Capture the cell that displays the provided text and extract its [X, Y] central coordinate. 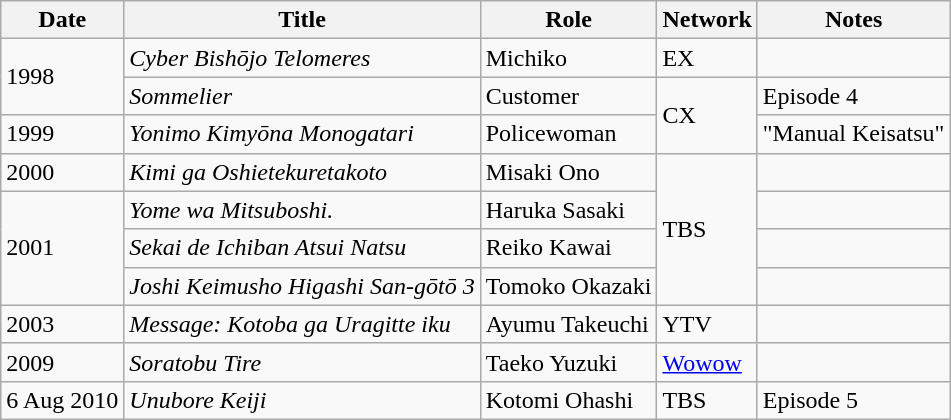
1999 [62, 134]
Episode 4 [854, 96]
2001 [62, 248]
Unubore Keiji [302, 400]
Yome wa Mitsuboshi. [302, 210]
Misaki Ono [568, 172]
Reiko Kawai [568, 248]
Sommelier [302, 96]
CX [707, 115]
Cyber Bishōjo Telomeres [302, 58]
"Manual Keisatsu" [854, 134]
Ayumu Takeuchi [568, 324]
Tomoko Okazaki [568, 286]
Notes [854, 20]
2003 [62, 324]
Kimi ga Oshietekuretakoto [302, 172]
Sekai de Ichiban Atsui Natsu [302, 248]
Yonimo Kimyōna Monogatari [302, 134]
Kotomi Ohashi [568, 400]
Soratobu Tire [302, 362]
2000 [62, 172]
Title [302, 20]
6 Aug 2010 [62, 400]
EX [707, 58]
Date [62, 20]
Haruka Sasaki [568, 210]
Michiko [568, 58]
Network [707, 20]
Taeko Yuzuki [568, 362]
Role [568, 20]
1998 [62, 77]
YTV [707, 324]
Wowow [707, 362]
Policewoman [568, 134]
Message: Kotoba ga Uragitte iku [302, 324]
2009 [62, 362]
Joshi Keimusho Higashi San-gōtō 3 [302, 286]
Episode 5 [854, 400]
Customer [568, 96]
